Identify which cell holds the provided text, then report its (x, y) central coordinate. 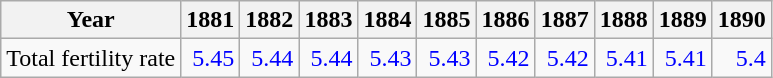
1882 (270, 20)
1883 (328, 20)
1885 (446, 20)
Year (91, 20)
1881 (210, 20)
1890 (742, 20)
5.45 (210, 58)
1886 (506, 20)
5.4 (742, 58)
1884 (388, 20)
1889 (682, 20)
Total fertility rate (91, 58)
1887 (564, 20)
1888 (624, 20)
